Return the (X, Y) coordinate for the center point of the cell that contains the specified text.  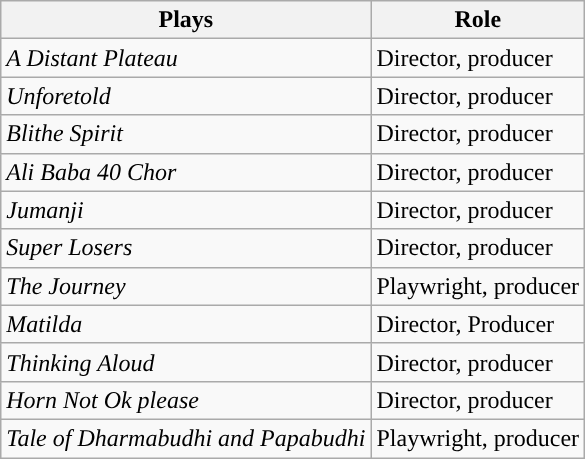
Super Losers (186, 248)
Horn Not Ok please (186, 400)
Role (478, 20)
Blithe Spirit (186, 134)
Matilda (186, 324)
Ali Baba 40 Chor (186, 172)
Thinking Aloud (186, 362)
Unforetold (186, 96)
A Distant Plateau (186, 58)
The Journey (186, 286)
Director, Producer (478, 324)
Plays (186, 20)
Tale of Dharmabudhi and Papabudhi (186, 438)
Jumanji (186, 210)
